Detect which cell encompasses the target text, then output its (x, y) center coordinate. 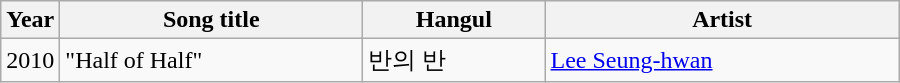
Song title (212, 20)
"Half of Half" (212, 60)
반의 반 (454, 60)
Hangul (454, 20)
Year (30, 20)
Lee Seung-hwan (722, 60)
2010 (30, 60)
Artist (722, 20)
